Identify which cell holds the provided text, then report its (X, Y) central coordinate. 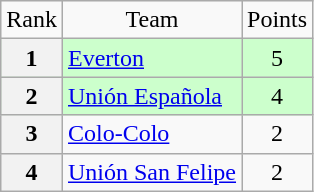
Rank (32, 20)
Points (278, 20)
Unión San Felipe (152, 172)
3 (32, 134)
Colo-Colo (152, 134)
Team (152, 20)
5 (278, 58)
Unión Española (152, 96)
Everton (152, 58)
1 (32, 58)
